Output the (X, Y) coordinate of the center of the cell containing the given text.  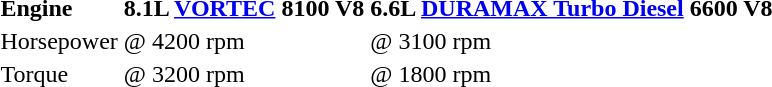
@ 4200 rpm (244, 41)
